Scan for the cell matching the given text and deliver its [X, Y] coordinate at center. 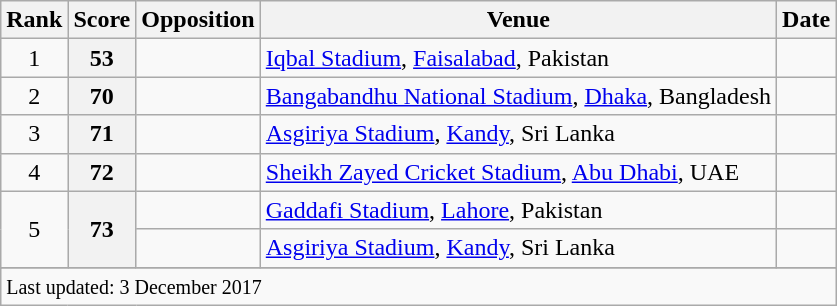
2 [34, 96]
Score [102, 20]
70 [102, 96]
Rank [34, 20]
5 [34, 229]
71 [102, 134]
Iqbal Stadium, Faisalabad, Pakistan [518, 58]
Last updated: 3 December 2017 [418, 286]
Sheikh Zayed Cricket Stadium, Abu Dhabi, UAE [518, 172]
3 [34, 134]
Venue [518, 20]
Opposition [198, 20]
Gaddafi Stadium, Lahore, Pakistan [518, 210]
Bangabandhu National Stadium, Dhaka, Bangladesh [518, 96]
73 [102, 229]
53 [102, 58]
Date [806, 20]
72 [102, 172]
1 [34, 58]
4 [34, 172]
